Detect which cell encompasses the target text, then output its (X, Y) center coordinate. 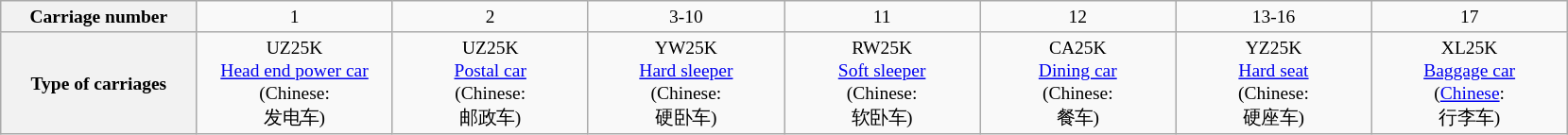
Type of carriages (98, 83)
YW25KHard sleeper(Chinese:硬卧车) (686, 83)
XL25KBaggage car(Chinese:行李车) (1469, 83)
CA25KDining car(Chinese:餐车) (1077, 83)
Carriage number (98, 17)
UZ25KPostal car(Chinese:邮政车) (490, 83)
RW25KSoft sleeper(Chinese:软卧车) (883, 83)
17 (1469, 17)
1 (295, 17)
13-16 (1274, 17)
2 (490, 17)
YZ25KHard seat(Chinese:硬座车) (1274, 83)
3-10 (686, 17)
12 (1077, 17)
11 (883, 17)
UZ25KHead end power car(Chinese:发电车) (295, 83)
